Find where the given text appears and provide that cell's center as [X, Y] coordinate. 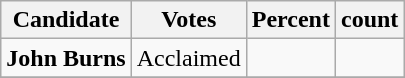
Acclaimed [188, 58]
count [369, 20]
Votes [188, 20]
Percent [290, 20]
John Burns [66, 58]
Candidate [66, 20]
